Identify which cell holds the provided text, then report its [X, Y] central coordinate. 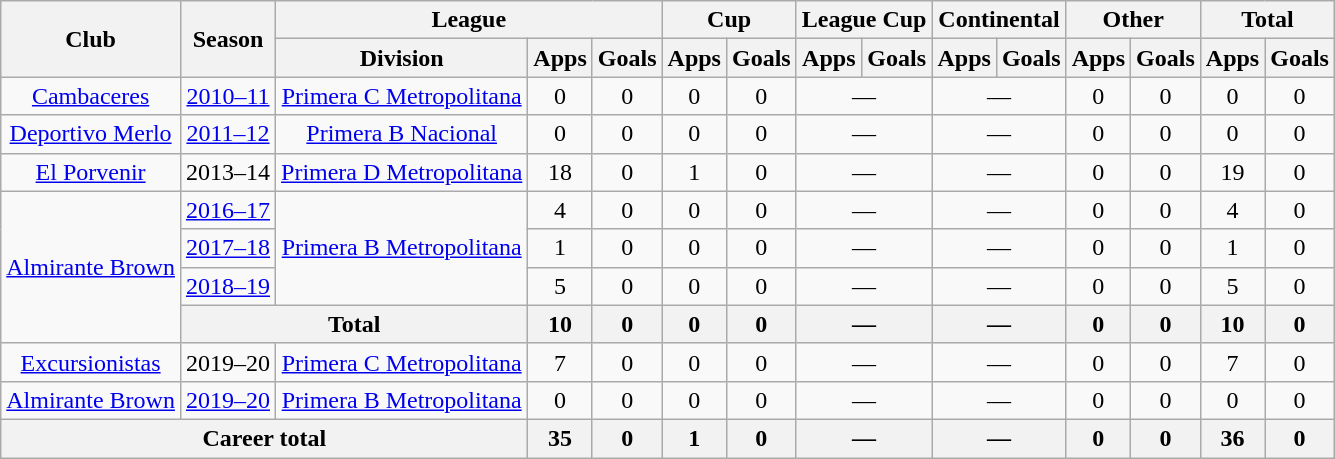
Primera D Metropolitana [402, 172]
19 [1232, 172]
Deportivo Merlo [91, 134]
Continental [999, 20]
Division [402, 58]
2011–12 [228, 134]
36 [1232, 438]
2010–11 [228, 96]
Season [228, 39]
League [470, 20]
Other [1133, 20]
Cup [729, 20]
Excursionistas [91, 362]
2018–19 [228, 286]
35 [560, 438]
Career total [264, 438]
El Porvenir [91, 172]
2013–14 [228, 172]
Club [91, 39]
18 [560, 172]
2016–17 [228, 210]
2017–18 [228, 248]
League Cup [864, 20]
Primera B Nacional [402, 134]
Cambaceres [91, 96]
